Output the [x, y] coordinate of the center of the cell containing the given text.  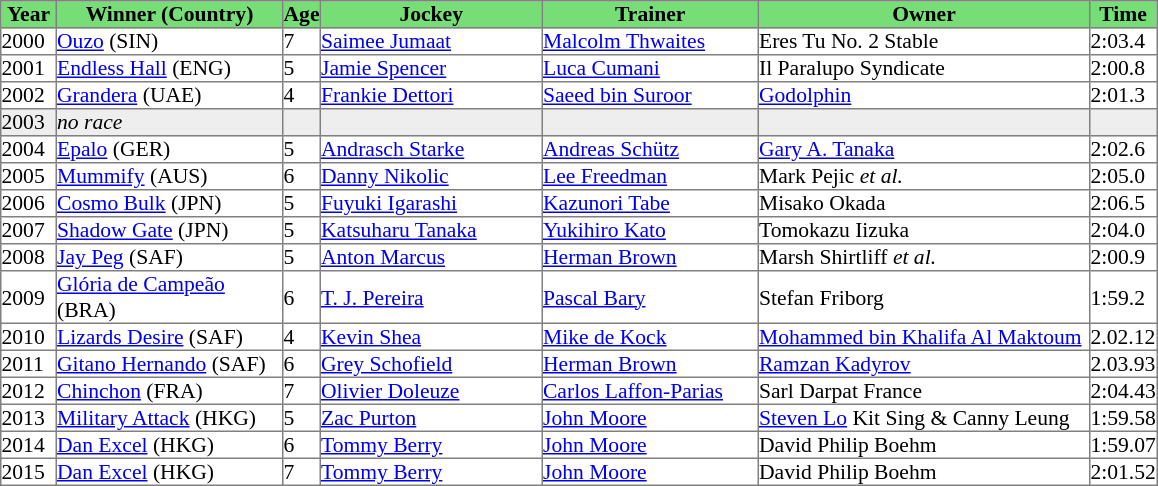
Sarl Darpat France [924, 390]
Marsh Shirtliff et al. [924, 258]
Jamie Spencer [431, 68]
2001 [29, 68]
2008 [29, 258]
2:05.0 [1124, 176]
Olivier Doleuze [431, 390]
2011 [29, 364]
Military Attack (HKG) [169, 418]
Mark Pejic et al. [924, 176]
Ramzan Kadyrov [924, 364]
Yukihiro Kato [650, 230]
1:59.58 [1124, 418]
1:59.2 [1124, 297]
2:00.9 [1124, 258]
Epalo (GER) [169, 150]
Gitano Hernando (SAF) [169, 364]
Mohammed bin Khalifa Al Maktoum [924, 336]
Mummify (AUS) [169, 176]
Age [302, 14]
2:00.8 [1124, 68]
2012 [29, 390]
Andreas Schütz [650, 150]
Eres Tu No. 2 Stable [924, 42]
no race [169, 122]
Endless Hall (ENG) [169, 68]
Godolphin [924, 96]
Lizards Desire (SAF) [169, 336]
Tomokazu Iizuka [924, 230]
Frankie Dettori [431, 96]
Year [29, 14]
2006 [29, 204]
2:03.4 [1124, 42]
Anton Marcus [431, 258]
Kazunori Tabe [650, 204]
1:59.07 [1124, 444]
Fuyuki Igarashi [431, 204]
Cosmo Bulk (JPN) [169, 204]
2004 [29, 150]
2:04.0 [1124, 230]
Malcolm Thwaites [650, 42]
Saimee Jumaat [431, 42]
Saeed bin Suroor [650, 96]
2010 [29, 336]
Danny Nikolic [431, 176]
Kevin Shea [431, 336]
Carlos Laffon-Parias [650, 390]
T. J. Pereira [431, 297]
Steven Lo Kit Sing & Canny Leung [924, 418]
2013 [29, 418]
Jay Peg (SAF) [169, 258]
Chinchon (FRA) [169, 390]
Zac Purton [431, 418]
Misako Okada [924, 204]
Andrasch Starke [431, 150]
Trainer [650, 14]
2.02.12 [1124, 336]
2:06.5 [1124, 204]
Owner [924, 14]
Katsuharu Tanaka [431, 230]
2007 [29, 230]
Ouzo (SIN) [169, 42]
2000 [29, 42]
2005 [29, 176]
Glória de Campeão (BRA) [169, 297]
Pascal Bary [650, 297]
2:01.52 [1124, 472]
Luca Cumani [650, 68]
2014 [29, 444]
Stefan Friborg [924, 297]
2:04.43 [1124, 390]
2:02.6 [1124, 150]
2:01.3 [1124, 96]
Jockey [431, 14]
2003 [29, 122]
Grandera (UAE) [169, 96]
Gary A. Tanaka [924, 150]
Time [1124, 14]
Shadow Gate (JPN) [169, 230]
Mike de Kock [650, 336]
2009 [29, 297]
Winner (Country) [169, 14]
2002 [29, 96]
Il Paralupo Syndicate [924, 68]
Grey Schofield [431, 364]
Lee Freedman [650, 176]
2015 [29, 472]
2.03.93 [1124, 364]
